Search for the cell housing the specified text and yield its [X, Y] center coordinate. 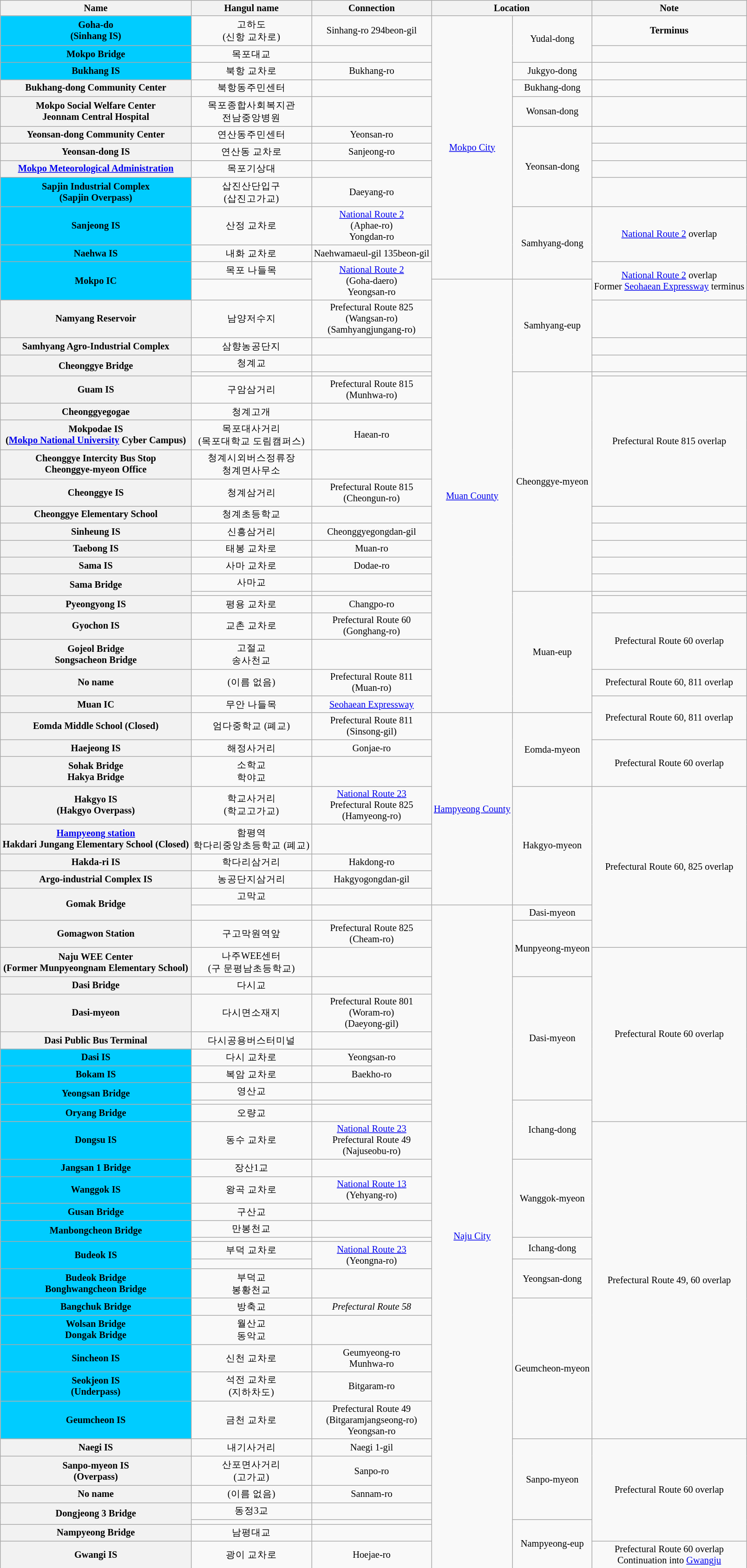
Prefectural Route 49(Bitgaramjangseong-ro)Yeongsan-ro [372, 1420]
장산1교 [251, 1168]
Baekho-ro [372, 1074]
Nampyeong Bridge [96, 1532]
연산동 교차로 [251, 151]
사마교 [251, 583]
목포기상대 [251, 169]
영산교 [251, 1091]
동정3교 [251, 1511]
Dongsu IS [96, 1140]
Wanggok-myeon [553, 1198]
Gusan Bridge [96, 1212]
고막교 [251, 897]
목포종합사회복지관전남중앙병원 [251, 112]
Prefectural Route 811(Muan-ro) [372, 682]
구암삼거리 [251, 390]
Sanjeong-ro [372, 151]
Hakda-ri IS [96, 862]
목포대사거리(목포대학교 도림캠퍼스) [251, 435]
Samhyang-dong [553, 243]
Gomagwon Station [96, 934]
신천 교차로 [251, 1358]
Dongjeong 3 Bridge [96, 1513]
Eomda-myeon [553, 749]
National Route 2 overlapFormer Seohaean Expressway terminus [669, 281]
Muan-ro [372, 548]
Samhyang Agro-Industrial Complex [96, 347]
무안 나들목 [251, 704]
Hampyeong stationHakdari Jungang Elementary School (Closed) [96, 839]
Jukgyo-dong [553, 71]
Yeonsan-dong [553, 166]
Cheonggye Bridge [96, 365]
청계시외버스정류장청계면사무소 [251, 464]
구산교 [251, 1212]
Geumcheon-myeon [553, 1369]
Sanpo-myeon IS(Overpass) [96, 1471]
Sapjin Industrial Complex(Sapjin Overpass) [96, 192]
Gwangi IS [96, 1555]
나주WEE센터(구 문평남초등학교) [251, 962]
Sanjeong IS [96, 226]
Hakgyo-myeon [553, 846]
부덕 교차로 [251, 1250]
Nampyeong-eup [553, 1544]
Cheonggye Intercity Bus StopCheonggye-myeon Office [96, 464]
목포대교 [251, 54]
Wonsan-dong [553, 112]
Hoejae-ro [372, 1555]
Seohaean Expressway [372, 704]
사마 교차로 [251, 566]
Sanpo-myeon [553, 1479]
Gyochon IS [96, 626]
Sama IS [96, 566]
Dasi IS [96, 1057]
Mokpo Social Welfare CenterJeonnam Central Hospital [96, 112]
함평역학다리중앙초등학교 (폐교) [251, 839]
Connection [372, 8]
Naegi IS [96, 1448]
청계삼거리 [251, 492]
방축교 [251, 1306]
Yeonsan-dong IS [96, 151]
해정사거리 [251, 748]
청계고개 [251, 412]
Sama Bridge [96, 584]
Prefectural Route 815(Cheongun-ro) [372, 492]
다시공용버스터미널 [251, 1041]
Yeonsan-ro [372, 135]
산정 교차로 [251, 226]
Yudal-dong [553, 39]
Bukhang-dong [553, 88]
다시 교차로 [251, 1057]
Cheonggye Elementary School [96, 515]
Haean-ro [372, 435]
Naju City [472, 1236]
Sinhang-ro 294beon-gil [372, 31]
Location [512, 8]
다시교 [251, 985]
National Route 2(Aphae-ro)Yongdan-ro [372, 226]
Sanpo-ro [372, 1471]
Hakdong-ro [372, 862]
Name [96, 8]
청계교 [251, 363]
Sohak BridgeHakya Bridge [96, 771]
Mokpodae IS(Mokpo National University Cyber Campus) [96, 435]
금천 교차로 [251, 1420]
Hangul name [251, 8]
Prefectural Route 60 overlapContinuation into Gwangju [669, 1555]
Guam IS [96, 390]
삽진산단입구(삽진고가교) [251, 192]
삼향농공단지 [251, 347]
Changpo-ro [372, 604]
Cheonggye IS [96, 492]
Prefectural Route 825(Cheam-ro) [372, 934]
Budeok BridgeBonghwangcheon Bridge [96, 1283]
Bukhang IS [96, 71]
Hakgyogongdan-gil [372, 879]
National Route 2 overlap [669, 234]
Prefectural Route 815 overlap [669, 441]
Bukhang-ro [372, 71]
오량교 [251, 1113]
Dasi Bridge [96, 985]
Sincheon IS [96, 1358]
Prefectural Route 58 [372, 1306]
Mokpo City [472, 147]
Prefectural Route 60, 825 overlap [669, 867]
Naehwa IS [96, 254]
고하도(신항 교차로) [251, 31]
National Route 23(Yeongna-ro) [372, 1255]
Manbongcheon Bridge [96, 1231]
Gonjae-ro [372, 748]
Naegi 1-gil [372, 1448]
청계초등학교 [251, 515]
Sinheung IS [96, 531]
학다리삼거리 [251, 862]
광이 교차로 [251, 1555]
Taebong IS [96, 548]
Mokpo Meteorological Administration [96, 169]
내기사거리 [251, 1448]
Geumyeong-roMunhwa-ro [372, 1358]
Prefectural Route 825(Wangsan-ro)(Samhyangjungang-ro) [372, 319]
Note [669, 8]
Mokpo Bridge [96, 54]
Wanggok IS [96, 1190]
부덕교봉황천교 [251, 1283]
Gomak Bridge [96, 904]
Hampyeong County [472, 808]
내화 교차로 [251, 254]
Daeyang-ro [372, 192]
Prefectural Route 815(Munhwa-ro) [372, 390]
Yeonsan-dong Community Center [96, 135]
Cheonggye-myeon [553, 481]
Prefectural Route 811(Sinsong-gil) [372, 726]
Yeongsan-dong [553, 1279]
Seokjeon IS(Underpass) [96, 1386]
월산교동악교 [251, 1330]
Dodae-ro [372, 566]
Budeok IS [96, 1255]
Muan County [472, 496]
National Route 23Prefectural Route 49(Najuseobu-ro) [372, 1140]
Wolsan BridgeDongak Bridge [96, 1330]
교촌 교차로 [251, 626]
신흥삼거리 [251, 531]
Yeongsan-ro [372, 1057]
다시면소재지 [251, 1013]
만봉천교 [251, 1228]
Muan IC [96, 704]
Cheonggyegogae [96, 412]
Prefectural Route 60(Gonghang-ro) [372, 626]
Namyang Reservoir [96, 319]
Eomda Middle School (Closed) [96, 726]
고절교송사천교 [251, 654]
Geumcheon IS [96, 1420]
Goha-do(Sinhang IS) [96, 31]
왕곡 교차로 [251, 1190]
Naju WEE Center(Former Munpyeongnam Elementary School) [96, 962]
석전 교차로(지하차도) [251, 1386]
남평대교 [251, 1532]
National Route 13(Yehyang-ro) [372, 1190]
평용 교차로 [251, 604]
Naehwamaeul-gil 135beon-gil [372, 254]
소학교학야교 [251, 771]
연산동주민센터 [251, 135]
Bukhang-dong Community Center [96, 88]
복암 교차로 [251, 1074]
Bitgaram-ro [372, 1386]
Muan-eup [553, 652]
엄다중학교 (폐교) [251, 726]
Yeongsan Bridge [96, 1093]
Argo-industrial Complex IS [96, 879]
북항 교차로 [251, 71]
Prefectural Route 49, 60 overlap [669, 1280]
Oryang Bridge [96, 1113]
Dasi Public Bus Terminal [96, 1041]
National Route 2(Goha-daero)Yeongsan-ro [372, 281]
Bokam IS [96, 1074]
Gojeol BridgeSongsacheon Bridge [96, 654]
Cheonggyegongdan-gil [372, 531]
Bangchuk Bridge [96, 1306]
농공단지삼거리 [251, 879]
남양저수지 [251, 319]
태봉 교차로 [251, 548]
Hakgyo IS(Hakgyo Overpass) [96, 805]
학교사거리(학교고가교) [251, 805]
Terminus [669, 31]
Haejeong IS [96, 748]
Prefectural Route 801(Woram-ro)(Daeyong-gil) [372, 1013]
Samhyang-eup [553, 325]
National Route 23Prefectural Route 825(Hamyeong-ro) [372, 805]
구고막원역앞 [251, 934]
Mokpo IC [96, 281]
Munpyeong-myeon [553, 949]
Jangsan 1 Bridge [96, 1168]
목포 나들목 [251, 270]
Sannam-ro [372, 1494]
Pyeongyong IS [96, 604]
산포면사거리(고가교) [251, 1471]
북항동주민센터 [251, 88]
동수 교차로 [251, 1140]
